From the cell containing the given text, extract its center point as [X, Y] coordinate. 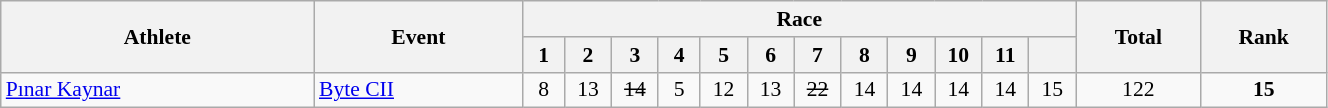
22 [818, 90]
3 [634, 55]
6 [770, 55]
12 [724, 90]
7 [818, 55]
122 [1138, 90]
10 [958, 55]
11 [1006, 55]
4 [679, 55]
1 [544, 55]
Byte CII [418, 90]
Total [1138, 36]
Athlete [158, 36]
Rank [1264, 36]
2 [588, 55]
Event [418, 36]
Race [800, 19]
Pınar Kaynar [158, 90]
9 [912, 55]
